Scan for the cell matching the given text and deliver its (X, Y) coordinate at center. 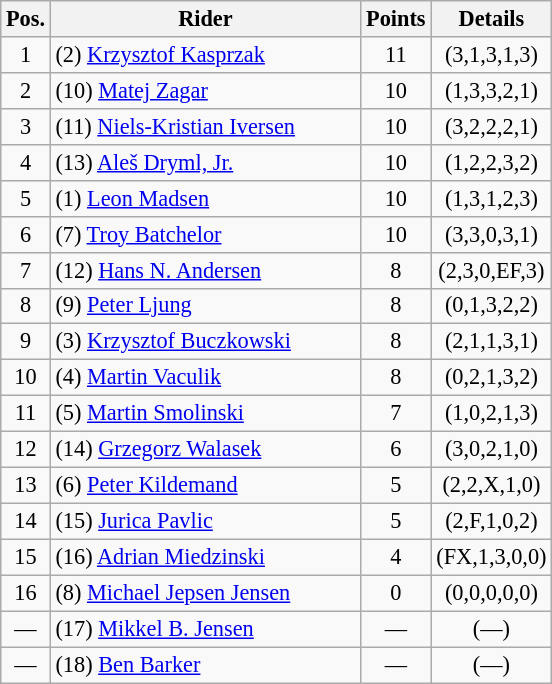
(7) Troy Batchelor (205, 234)
(13) Aleš Dryml, Jr. (205, 162)
(1) Leon Madsen (205, 198)
(11) Niels-Kristian Iversen (205, 126)
(0,2,1,3,2) (492, 378)
(9) Peter Ljung (205, 306)
(2,F,1,0,2) (492, 521)
(10) Matej Zagar (205, 90)
0 (396, 593)
(2,1,1,3,1) (492, 342)
9 (26, 342)
(4) Martin Vaculik (205, 378)
(1,3,1,2,3) (492, 198)
(3,2,2,2,1) (492, 126)
(FX,1,3,0,0) (492, 557)
(3,1,3,1,3) (492, 55)
12 (26, 450)
Details (492, 19)
1 (26, 55)
(2,2,X,1,0) (492, 485)
(1,2,2,3,2) (492, 162)
3 (26, 126)
13 (26, 485)
(16) Adrian Miedzinski (205, 557)
(3,3,0,3,1) (492, 234)
(0,0,0,0,0) (492, 593)
(3,0,2,1,0) (492, 450)
(2) Krzysztof Kasprzak (205, 55)
14 (26, 521)
Pos. (26, 19)
(17) Mikkel B. Jensen (205, 629)
2 (26, 90)
15 (26, 557)
(2,3,0,EF,3) (492, 270)
(5) Martin Smolinski (205, 414)
(1,3,3,2,1) (492, 90)
(8) Michael Jepsen Jensen (205, 593)
16 (26, 593)
(3) Krzysztof Buczkowski (205, 342)
(14) Grzegorz Walasek (205, 450)
(18) Ben Barker (205, 665)
(1,0,2,1,3) (492, 414)
(12) Hans N. Andersen (205, 270)
(0,1,3,2,2) (492, 306)
Points (396, 19)
(6) Peter Kildemand (205, 485)
Rider (205, 19)
(15) Jurica Pavlic (205, 521)
